Identify which cell holds the provided text, then report its [X, Y] central coordinate. 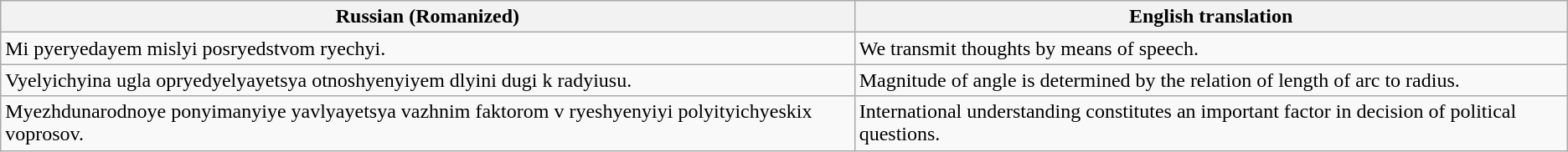
Magnitude of angle is determined by the relation of length of arc to radius. [1211, 80]
Myezhdunarodnoye ponyimanyiye yavlyayetsya vazhnim faktorom v ryeshyenyiyi polyityichyeskix voprosov. [427, 124]
Russian (Romanized) [427, 17]
Mi pyeryedayem mislyi posryedstvom ryechyi. [427, 48]
International understanding constitutes an important factor in decision of political questions. [1211, 124]
English translation [1211, 17]
We transmit thoughts by means of speech. [1211, 48]
Vyelyichyina ugla opryedyelyayetsya otnoshyenyiyem dlyini dugi k radyiusu. [427, 80]
